Identify which cell holds the provided text, then report its (x, y) central coordinate. 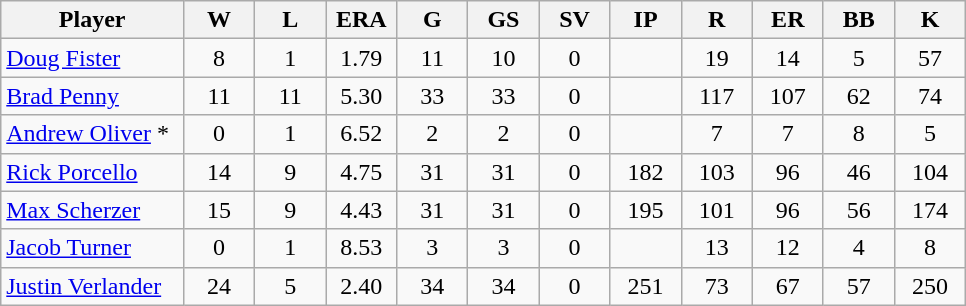
Justin Verlander (92, 286)
67 (788, 286)
62 (858, 96)
Max Scherzer (92, 210)
182 (646, 172)
195 (646, 210)
10 (504, 58)
24 (220, 286)
104 (930, 172)
Player (92, 20)
SV (574, 20)
BB (858, 20)
6.52 (362, 134)
IP (646, 20)
251 (646, 286)
12 (788, 248)
W (220, 20)
Brad Penny (92, 96)
174 (930, 210)
GS (504, 20)
Rick Porcello (92, 172)
4.43 (362, 210)
Jacob Turner (92, 248)
19 (716, 58)
5.30 (362, 96)
73 (716, 286)
250 (930, 286)
103 (716, 172)
G (432, 20)
74 (930, 96)
ERA (362, 20)
1.79 (362, 58)
46 (858, 172)
ER (788, 20)
117 (716, 96)
Andrew Oliver * (92, 134)
13 (716, 248)
Doug Fister (92, 58)
4 (858, 248)
L (290, 20)
101 (716, 210)
56 (858, 210)
15 (220, 210)
K (930, 20)
107 (788, 96)
2.40 (362, 286)
4.75 (362, 172)
R (716, 20)
8.53 (362, 248)
